Capture the cell that displays the provided text and extract its (x, y) central coordinate. 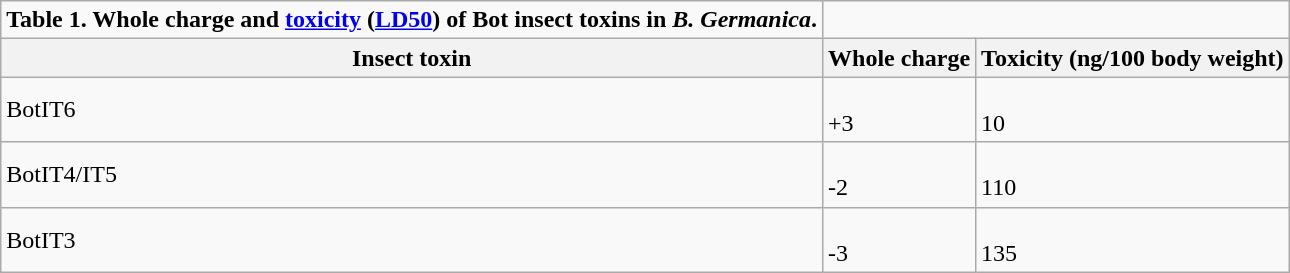
110 (1133, 174)
10 (1133, 110)
Insect toxin (412, 58)
Table 1. Whole charge and toxicity (LD50) of Bot insect toxins in B. Germanica. (412, 20)
BotIT4/IT5 (412, 174)
+3 (900, 110)
Toxicity (ng/100 body weight) (1133, 58)
135 (1133, 240)
BotIT3 (412, 240)
-2 (900, 174)
-3 (900, 240)
Whole charge (900, 58)
BotIT6 (412, 110)
